Identify which cell holds the provided text, then report its [x, y] central coordinate. 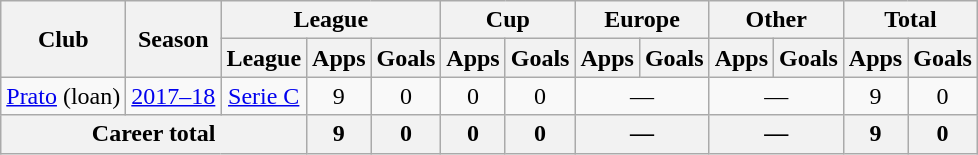
Total [910, 20]
Prato (loan) [64, 96]
Season [174, 39]
Other [776, 20]
Serie C [264, 96]
2017–18 [174, 96]
Career total [154, 134]
Cup [508, 20]
Europe [642, 20]
Club [64, 39]
